Locate the cell with the specified text and output its (X, Y) center coordinate. 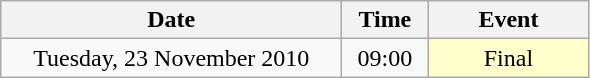
Event (508, 20)
Tuesday, 23 November 2010 (172, 58)
Date (172, 20)
Final (508, 58)
09:00 (385, 58)
Time (385, 20)
